Detect which cell encompasses the target text, then output its (X, Y) center coordinate. 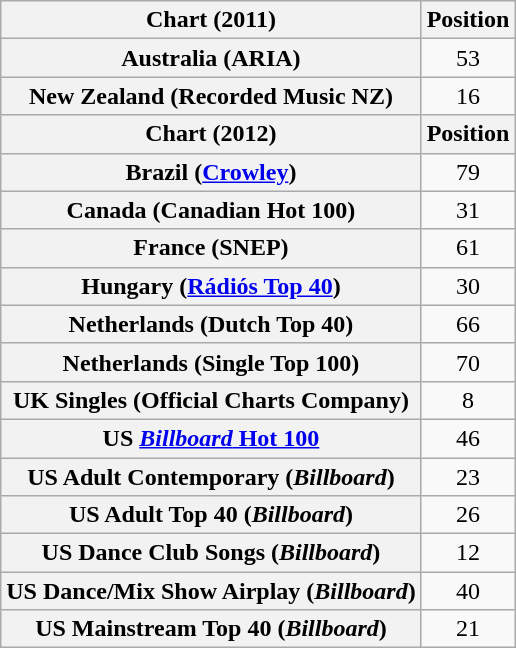
12 (468, 553)
30 (468, 286)
61 (468, 248)
Chart (2012) (211, 134)
79 (468, 172)
US Dance/Mix Show Airplay (Billboard) (211, 591)
Brazil (Crowley) (211, 172)
UK Singles (Official Charts Company) (211, 400)
Hungary (Rádiós Top 40) (211, 286)
70 (468, 362)
France (SNEP) (211, 248)
New Zealand (Recorded Music NZ) (211, 96)
US Adult Top 40 (Billboard) (211, 515)
23 (468, 477)
Chart (2011) (211, 20)
40 (468, 591)
46 (468, 438)
53 (468, 58)
Netherlands (Dutch Top 40) (211, 324)
US Adult Contemporary (Billboard) (211, 477)
US Billboard Hot 100 (211, 438)
Canada (Canadian Hot 100) (211, 210)
8 (468, 400)
US Mainstream Top 40 (Billboard) (211, 629)
16 (468, 96)
31 (468, 210)
26 (468, 515)
Netherlands (Single Top 100) (211, 362)
21 (468, 629)
US Dance Club Songs (Billboard) (211, 553)
66 (468, 324)
Australia (ARIA) (211, 58)
